Scan for the cell matching the given text and deliver its (x, y) coordinate at center. 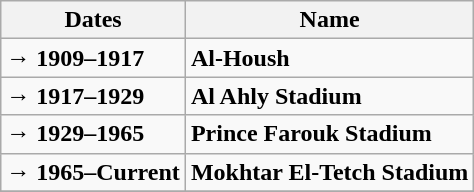
→ 1965–Current (94, 172)
→ 1909–1917 (94, 58)
Al Ahly Stadium (329, 96)
Name (329, 20)
→ 1929–1965 (94, 134)
Al-Housh (329, 58)
Mokhtar El-Tetch Stadium (329, 172)
Dates (94, 20)
Prince Farouk Stadium (329, 134)
→ 1917–1929 (94, 96)
